Capture the cell that displays the provided text and extract its [X, Y] central coordinate. 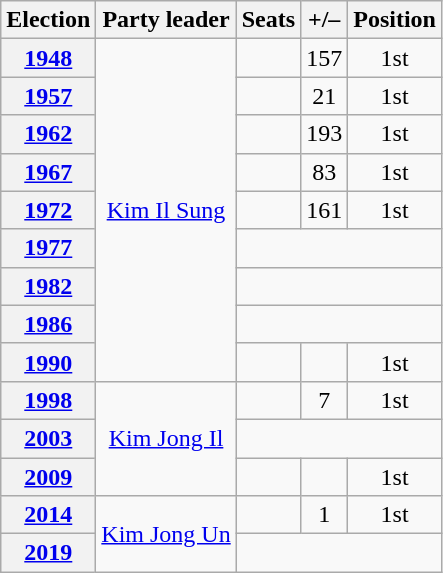
1990 [48, 362]
1986 [48, 324]
Kim Jong Il [166, 438]
Seats [268, 20]
1998 [48, 400]
157 [324, 58]
1972 [48, 210]
1982 [48, 286]
161 [324, 210]
Party leader [166, 20]
1967 [48, 172]
Kim Il Sung [166, 210]
193 [324, 134]
7 [324, 400]
+/– [324, 20]
1977 [48, 248]
2009 [48, 477]
83 [324, 172]
2003 [48, 438]
1948 [48, 58]
Election [48, 20]
1957 [48, 96]
Position [395, 20]
Kim Jong Un [166, 534]
1 [324, 515]
1962 [48, 134]
2014 [48, 515]
21 [324, 96]
2019 [48, 553]
